Capture the cell that displays the provided text and extract its (X, Y) central coordinate. 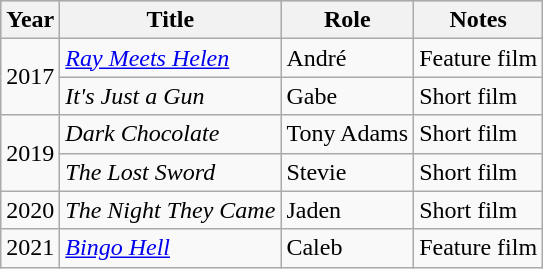
André (348, 58)
Dark Chocolate (170, 134)
Bingo Hell (170, 248)
Caleb (348, 248)
Title (170, 20)
Notes (478, 20)
The Night They Came (170, 210)
Ray Meets Helen (170, 58)
Gabe (348, 96)
Tony Adams (348, 134)
2019 (30, 153)
Year (30, 20)
The Lost Sword (170, 172)
It's Just a Gun (170, 96)
2021 (30, 248)
Stevie (348, 172)
Jaden (348, 210)
2017 (30, 77)
2020 (30, 210)
Role (348, 20)
